Determine the [X, Y] coordinate at the center of the cell enclosing the given text.  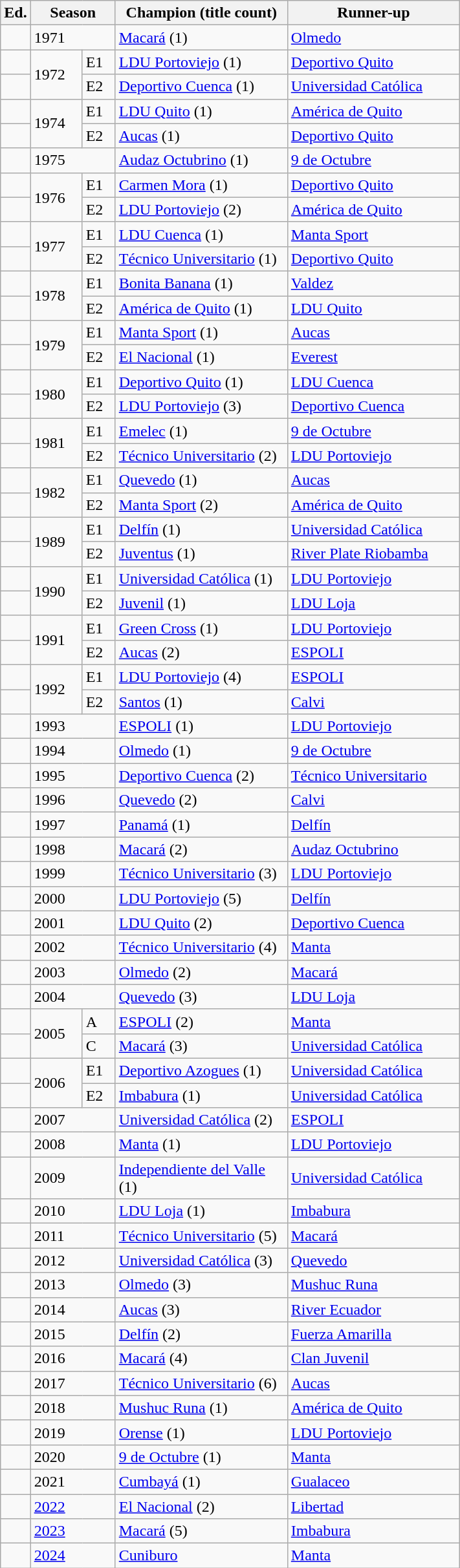
Técnico Universitario (4) [201, 948]
Panamá (1) [201, 825]
LDU Portoviejo (5) [201, 898]
América de Quito (1) [201, 308]
Orense (1) [201, 1432]
LDU Loja (1) [201, 1211]
Ed. [16, 13]
Técnico Universitario (2) [201, 456]
2023 [72, 1531]
Independiente del Valle (1) [201, 1178]
Aucas (2) [201, 652]
2020 [72, 1457]
2001 [72, 923]
Manta Sport (1) [201, 333]
ESPOLI (2) [201, 1021]
1982 [56, 493]
Bonita Banana (1) [201, 283]
Quevedo (2) [201, 800]
Mushuc Runa [373, 1285]
Macará (2) [201, 849]
LDU Quito [373, 308]
1991 [56, 640]
2018 [72, 1408]
Olmedo (3) [201, 1285]
Universidad Católica (3) [201, 1260]
C [98, 1046]
2024 [72, 1556]
1996 [72, 800]
9 de Octubre (1) [201, 1457]
Gualaceo [373, 1481]
2003 [72, 972]
1999 [72, 874]
Macará (1) [201, 37]
Green Cross (1) [201, 628]
Juvenil (1) [201, 603]
Deportivo Cuenca (1) [201, 87]
1976 [56, 197]
1971 [72, 37]
LDU Portoviejo (1) [201, 62]
1977 [56, 246]
Macará (4) [201, 1359]
Delfín (2) [201, 1334]
Universidad Católica (2) [201, 1120]
Técnico Universitario (5) [201, 1236]
Olmedo (1) [201, 751]
2016 [72, 1359]
2008 [72, 1145]
LDU Cuenca (1) [201, 234]
LDU Portoviejo (4) [201, 677]
LDU Portoviejo (3) [201, 407]
Manta Sport (2) [201, 505]
River Ecuador [373, 1309]
2012 [72, 1260]
2019 [72, 1432]
Deportivo Cuenca (2) [201, 776]
Champion (title count) [201, 13]
Everest [373, 357]
LDU Quito (1) [201, 111]
1978 [56, 295]
1980 [56, 394]
1997 [72, 825]
El Nacional (2) [201, 1507]
Manta Sport [373, 234]
2013 [72, 1285]
2011 [72, 1236]
1974 [56, 123]
1998 [72, 849]
Manta (1) [201, 1145]
1994 [72, 751]
1981 [56, 443]
1992 [56, 689]
1975 [72, 160]
Libertad [373, 1507]
2015 [72, 1334]
1979 [56, 345]
Universidad Católica (1) [201, 578]
River Plate Riobamba [373, 554]
2009 [72, 1178]
2005 [56, 1033]
Aucas (1) [201, 136]
Valdez [373, 283]
Cumbayá (1) [201, 1481]
Aucas (3) [201, 1309]
2021 [72, 1481]
Emelec (1) [201, 431]
Mushuc Runa (1) [201, 1408]
Olmedo (2) [201, 972]
Quevedo (3) [201, 997]
Delfín (1) [201, 529]
Santos (1) [201, 701]
1989 [56, 542]
Quevedo [373, 1260]
Carmen Mora (1) [201, 185]
Audaz Octubrino [373, 849]
LDU Quito (2) [201, 923]
1990 [56, 591]
2002 [72, 948]
Técnico Universitario [373, 776]
Runner-up [373, 13]
Macará (5) [201, 1531]
2000 [72, 898]
2007 [72, 1120]
El Nacional (1) [201, 357]
2017 [72, 1383]
2006 [56, 1083]
A [98, 1021]
Técnico Universitario (6) [201, 1383]
Deportivo Quito (1) [201, 382]
Macará (3) [201, 1046]
Clan Juvenil [373, 1359]
LDU Cuenca [373, 382]
Técnico Universitario (3) [201, 874]
LDU Portoviejo (2) [201, 209]
1995 [72, 776]
2022 [72, 1507]
Deportivo Azogues (1) [201, 1070]
Season [72, 13]
Olmedo [373, 37]
1972 [56, 74]
1993 [72, 726]
2010 [72, 1211]
Técnico Universitario (1) [201, 259]
Fuerza Amarilla [373, 1334]
Juventus (1) [201, 554]
ESPOLI (1) [201, 726]
Quevedo (1) [201, 480]
Audaz Octubrino (1) [201, 160]
Imbabura (1) [201, 1096]
2014 [72, 1309]
Cuniburo [201, 1556]
2004 [72, 997]
